Pinpoint the cell where the given text exists, returning its (x, y) midpoint coordinate. 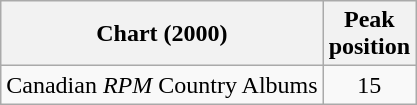
Canadian RPM Country Albums (162, 85)
Peakposition (369, 34)
15 (369, 85)
Chart (2000) (162, 34)
